Return the (x, y) coordinate for the center point of the cell that contains the specified text.  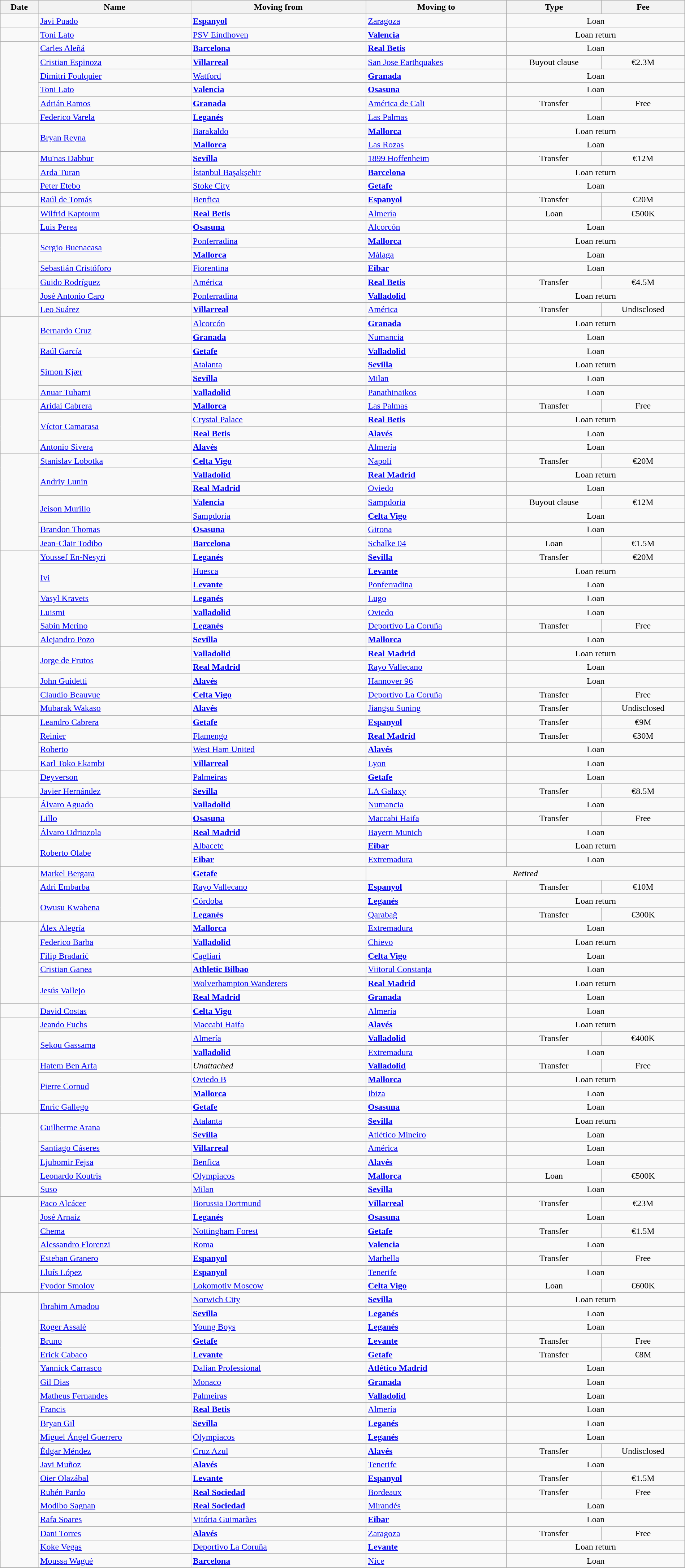
Leandro Cabrera (115, 722)
Retired (525, 873)
Aridai Cabrera (115, 406)
Claudio Beauvue (115, 695)
Modibo Sagnan (115, 1506)
Monaco (278, 1382)
Filip Bradarić (115, 956)
Borussia Dortmund (278, 1203)
İstanbul Başakşehir (278, 172)
Raúl de Tomás (115, 200)
Erick Cabaco (115, 1355)
Lokomotiv Moscow (278, 1286)
Moving from (278, 7)
Pierre Cornud (115, 1087)
América de Cali (436, 103)
Dimitri Foulquier (115, 76)
Atlético Madrid (436, 1368)
Name (115, 7)
Ljubomir Fejsa (115, 1162)
Girona (436, 530)
€600K (643, 1286)
Suso (115, 1189)
Leonardo Koutris (115, 1176)
Moving to (436, 7)
Flamengo (278, 736)
Hannover 96 (436, 681)
Santiago Cáseres (115, 1148)
Gil Dias (115, 1382)
Miguel Ángel Guerrero (115, 1437)
Lyon (436, 763)
PSV Eindhoven (278, 35)
Bruno (115, 1341)
Mu'nas Dabbur (115, 158)
Nice (436, 1561)
Hatem Ben Arfa (115, 1066)
Bordeaux (436, 1492)
Federico Varela (115, 117)
Roberto (115, 750)
Atlético Mineiro (436, 1135)
Álvaro Odriozola (115, 832)
€8.5M (643, 791)
Leo Suárez (115, 310)
Qarabağ (436, 915)
Lillo (115, 818)
Wilfrid Kaptoum (115, 213)
Jeison Murillo (115, 509)
Brandon Thomas (115, 530)
Dalian Professional (278, 1368)
Las Rozas (436, 144)
Owusu Kwabena (115, 908)
Víctor Camarasa (115, 427)
Javi Puado (115, 21)
Karl Toko Ekambi (115, 763)
Paco Alcácer (115, 1203)
Carles Aleñá (115, 48)
Lugo (436, 598)
Crystal Palace (278, 420)
Cagliari (278, 956)
€9M (643, 722)
David Costas (115, 1011)
Vitória Guimarães (278, 1520)
Huesca (278, 571)
San Jose Earthquakes (436, 62)
Andriy Lunin (115, 481)
Guido Rodríguez (115, 282)
Bryan Reyna (115, 138)
Athletic Bilbao (278, 969)
Álvaro Aguado (115, 804)
Córdoba (278, 901)
€400K (643, 1038)
Type (554, 7)
Enric Gallego (115, 1107)
Date (20, 7)
Cristian Ganea (115, 969)
Markel Bergara (115, 873)
Roma (278, 1244)
Chievo (436, 942)
LA Galaxy (436, 791)
Mirandés (436, 1506)
Fyodor Smolov (115, 1286)
Unattached (278, 1066)
Peter Etebo (115, 186)
€23M (643, 1203)
Alejandro Pozo (115, 640)
Panathinaikos (436, 392)
Norwich City (278, 1300)
Adrián Ramos (115, 103)
Sabin Merino (115, 626)
Esteban Granero (115, 1258)
Yannick Carrasco (115, 1368)
Koke Vegas (115, 1547)
Barakaldo (278, 131)
Federico Barba (115, 942)
1899 Hoffenheim (436, 158)
Matheus Fernandes (115, 1396)
Reinier (115, 736)
José Antonio Caro (115, 296)
Roberto Olabe (115, 853)
Mubarak Wakaso (115, 708)
José Arnaiz (115, 1217)
Simon Kjær (115, 371)
Álex Alegría (115, 928)
€2.3M (643, 62)
Fee (643, 7)
Jeando Fuchs (115, 1024)
Javier Hernández (115, 791)
€10M (643, 887)
Guilherme Arana (115, 1128)
€4.5M (643, 282)
Vasyl Kravets (115, 598)
Stoke City (278, 186)
Ibiza (436, 1093)
Fiorentina (278, 268)
Viitorul Constanța (436, 969)
Bayern Munich (436, 832)
Javi Muñoz (115, 1464)
Rafa Soares (115, 1520)
Rubén Pardo (115, 1492)
Sebastián Cristóforo (115, 268)
Jorge de Frutos (115, 660)
Sekou Gassama (115, 1045)
€30M (643, 736)
Jiangsu Suning (436, 708)
Youssef En-Nesyri (115, 557)
Wolverhampton Wanderers (278, 983)
Cristian Espinoza (115, 62)
Stanislav Lobotka (115, 461)
Chema (115, 1231)
Anuar Tuhami (115, 392)
Oviedo B (278, 1080)
Sergio Buenacasa (115, 248)
Deyverson (115, 777)
Young Boys (278, 1327)
Luis Perea (115, 227)
John Guidetti (115, 681)
Napoli (436, 461)
Schalke 04 (436, 543)
West Ham United (278, 750)
Alessandro Florenzi (115, 1244)
Luismi (115, 612)
Dani Torres (115, 1533)
Arda Turan (115, 172)
Nottingham Forest (278, 1231)
Moussa Wagué (115, 1561)
Oier Olazábal (115, 1478)
Roger Assalé (115, 1327)
Marbella (436, 1258)
Raúl García (115, 351)
€300K (643, 915)
Ibrahim Amadou (115, 1306)
Ivi (115, 578)
Bernardo Cruz (115, 330)
Lluís López (115, 1272)
Adri Embarba (115, 887)
Jean-Clair Todibo (115, 543)
Albacete (278, 846)
Cruz Azul (278, 1451)
€8M (643, 1355)
Francis (115, 1409)
Bryan Gil (115, 1423)
Antonio Sivera (115, 447)
Watford (278, 76)
Édgar Méndez (115, 1451)
Málaga (436, 255)
Jesús Vallejo (115, 990)
